Find where the given text appears and provide that cell's center as [x, y] coordinate. 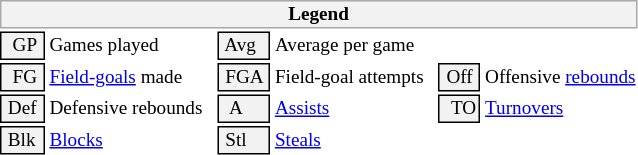
FGA [244, 77]
Blocks [131, 140]
TO [460, 108]
Steals [354, 140]
Stl [244, 140]
Offensive rebounds [561, 77]
Assists [354, 108]
Average per game [354, 46]
GP [22, 46]
Legend [318, 14]
Def [22, 108]
Blk [22, 140]
FG [22, 77]
Games played [131, 46]
Off [460, 77]
A [244, 108]
Turnovers [561, 108]
Field-goal attempts [354, 77]
Defensive rebounds [131, 108]
Field-goals made [131, 77]
Avg [244, 46]
